Extract the [X, Y] coordinate from the center of the cell holding the provided text.  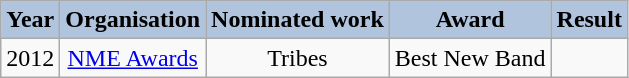
2012 [30, 58]
Result [589, 20]
Year [30, 20]
Award [470, 20]
Tribes [298, 58]
Best New Band [470, 58]
Organisation [133, 20]
Nominated work [298, 20]
NME Awards [133, 58]
